From the cell containing the given text, extract its center point as (x, y) coordinate. 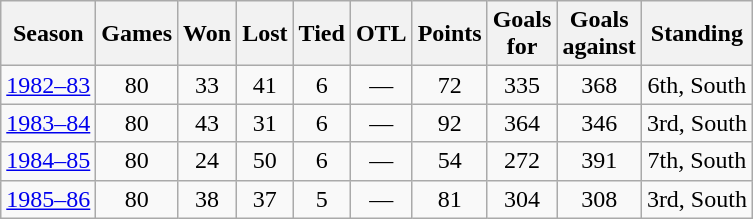
272 (522, 161)
92 (450, 123)
41 (265, 85)
335 (522, 85)
Standing (696, 34)
33 (208, 85)
50 (265, 161)
Season (48, 34)
1984–85 (48, 161)
38 (208, 199)
368 (599, 85)
1985–86 (48, 199)
308 (599, 199)
5 (322, 199)
43 (208, 123)
Goalsfor (522, 34)
72 (450, 85)
Won (208, 34)
6th, South (696, 85)
304 (522, 199)
364 (522, 123)
1982–83 (48, 85)
54 (450, 161)
391 (599, 161)
Goalsagainst (599, 34)
37 (265, 199)
346 (599, 123)
24 (208, 161)
Tied (322, 34)
31 (265, 123)
7th, South (696, 161)
Games (137, 34)
81 (450, 199)
OTL (381, 34)
1983–84 (48, 123)
Points (450, 34)
Lost (265, 34)
